For the text-containing cell, return its midpoint in (X, Y) coordinate format. 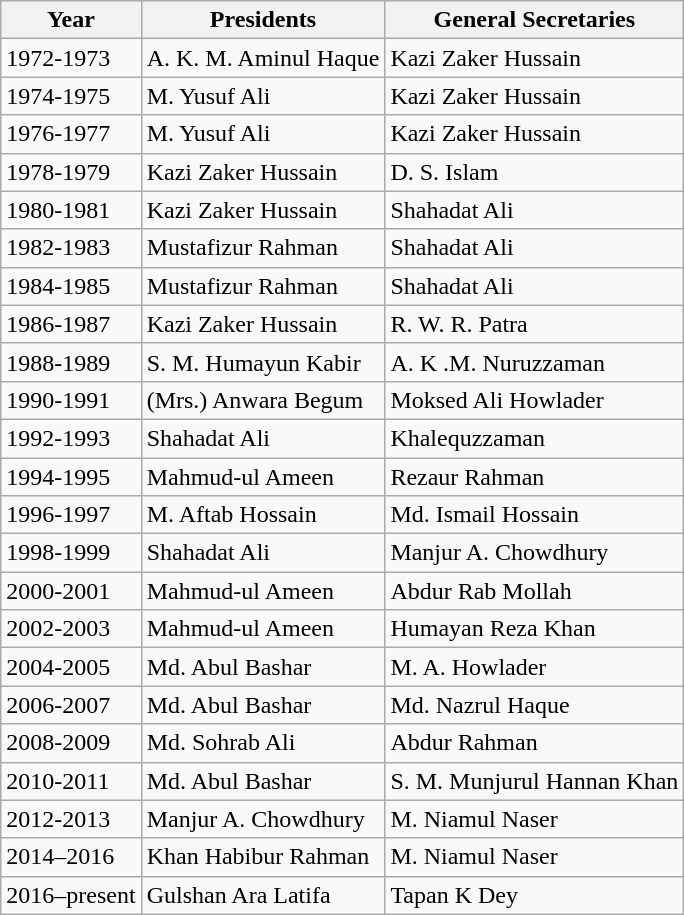
Khan Habibur Rahman (263, 857)
General Secretaries (534, 20)
2002-2003 (71, 629)
2016–present (71, 895)
A. K .M. Nuruzzaman (534, 362)
1990-1991 (71, 400)
2012-2013 (71, 819)
1986-1987 (71, 324)
Abdur Rab Mollah (534, 591)
Md. Nazrul Haque (534, 705)
2014–2016 (71, 857)
1976-1977 (71, 134)
Moksed Ali Howlader (534, 400)
Md. Sohrab Ali (263, 743)
D. S. Islam (534, 172)
1992-1993 (71, 438)
1998-1999 (71, 553)
Md. Ismail Hossain (534, 515)
M. A. Howlader (534, 667)
1982-1983 (71, 248)
2010-2011 (71, 781)
S. M. Humayun Kabir (263, 362)
1984-1985 (71, 286)
1972-1973 (71, 58)
1980-1981 (71, 210)
S. M. Munjurul Hannan Khan (534, 781)
M. Aftab Hossain (263, 515)
2006-2007 (71, 705)
1996-1997 (71, 515)
Humayan Reza Khan (534, 629)
(Mrs.) Anwara Begum (263, 400)
1994-1995 (71, 477)
Year (71, 20)
Khalequzzaman (534, 438)
1988-1989 (71, 362)
Gulshan Ara Latifa (263, 895)
Rezaur Rahman (534, 477)
R. W. R. Patra (534, 324)
A. K. M. Aminul Haque (263, 58)
2000-2001 (71, 591)
2004-2005 (71, 667)
2008-2009 (71, 743)
Abdur Rahman (534, 743)
1974-1975 (71, 96)
Presidents (263, 20)
1978-1979 (71, 172)
Tapan K Dey (534, 895)
